For the text-containing cell, return its midpoint in [x, y] coordinate format. 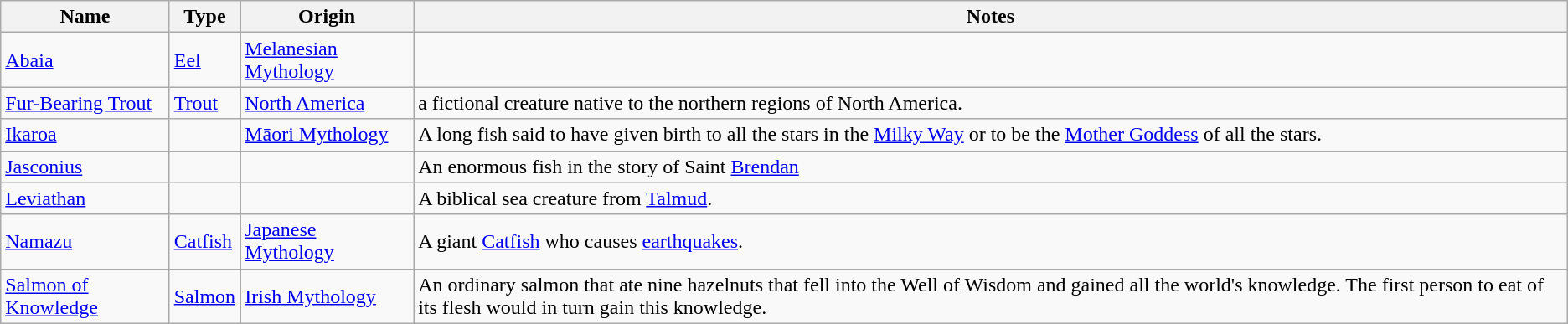
Namazu [85, 241]
North America [327, 103]
Jasconius [85, 167]
Melanesian Mythology [327, 60]
a fictional creature native to the northern regions of North America. [991, 103]
A biblical sea creature from Talmud. [991, 198]
An enormous fish in the story of Saint Brendan [991, 167]
A long fish said to have given birth to all the stars in the Milky Way or to be the Mother Goddess of all the stars. [991, 135]
Irish Mythology [327, 296]
Trout [204, 103]
Catfish [204, 241]
Fur-Bearing Trout [85, 103]
Abaia [85, 60]
Salmon of Knowledge [85, 296]
Origin [327, 17]
Eel [204, 60]
Salmon [204, 296]
A giant Catfish who causes earthquakes. [991, 241]
Leviathan [85, 198]
Japanese Mythology [327, 241]
Notes [991, 17]
Name [85, 17]
Māori Mythology [327, 135]
Type [204, 17]
Ikaroa [85, 135]
